Identify which cell holds the provided text, then report its [X, Y] central coordinate. 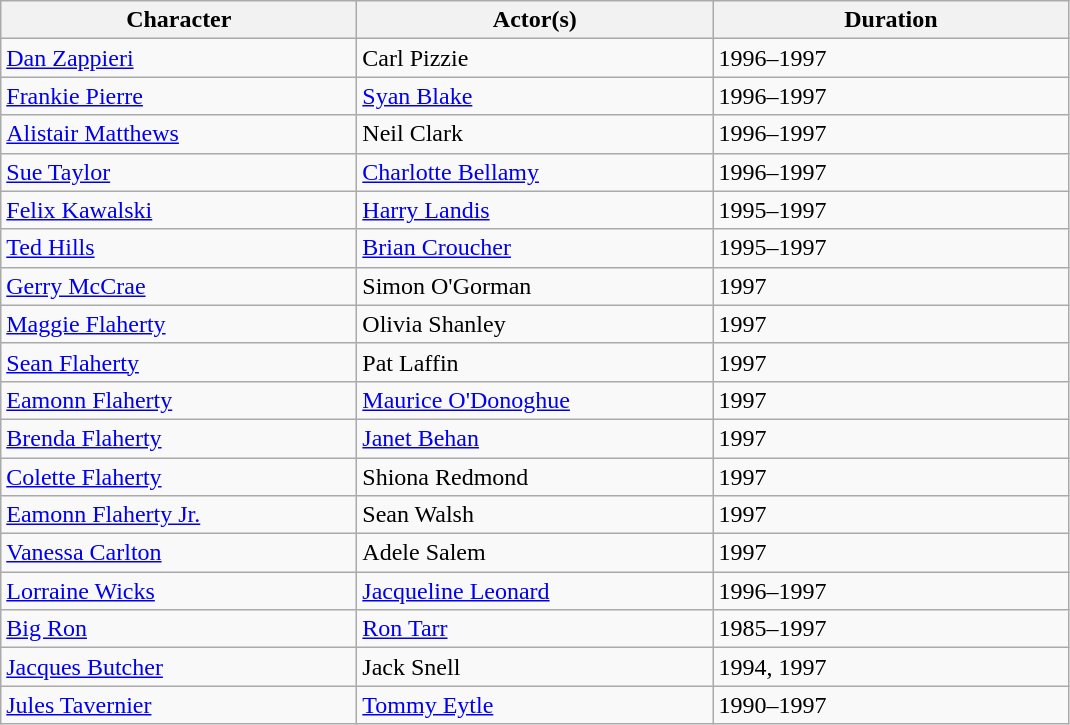
Frankie Pierre [179, 96]
Shiona Redmond [535, 477]
Brian Croucher [535, 248]
Ted Hills [179, 248]
Eamonn Flaherty Jr. [179, 515]
Sue Taylor [179, 172]
Felix Kawalski [179, 210]
Gerry McCrae [179, 286]
Jules Tavernier [179, 705]
Ron Tarr [535, 629]
Dan Zappieri [179, 58]
Jacqueline Leonard [535, 591]
Sean Walsh [535, 515]
1994, 1997 [891, 667]
Simon O'Gorman [535, 286]
Jacques Butcher [179, 667]
Actor(s) [535, 20]
Harry Landis [535, 210]
Pat Laffin [535, 362]
Jack Snell [535, 667]
Maurice O'Donoghue [535, 400]
Alistair Matthews [179, 134]
Character [179, 20]
Neil Clark [535, 134]
Charlotte Bellamy [535, 172]
Duration [891, 20]
Olivia Shanley [535, 324]
Vanessa Carlton [179, 553]
1985–1997 [891, 629]
Tommy Eytle [535, 705]
1990–1997 [891, 705]
Brenda Flaherty [179, 438]
Colette Flaherty [179, 477]
Janet Behan [535, 438]
Lorraine Wicks [179, 591]
Maggie Flaherty [179, 324]
Eamonn Flaherty [179, 400]
Sean Flaherty [179, 362]
Big Ron [179, 629]
Adele Salem [535, 553]
Carl Pizzie [535, 58]
Syan Blake [535, 96]
